Provide the (x, y) coordinate of the cell's center where the given text is located.  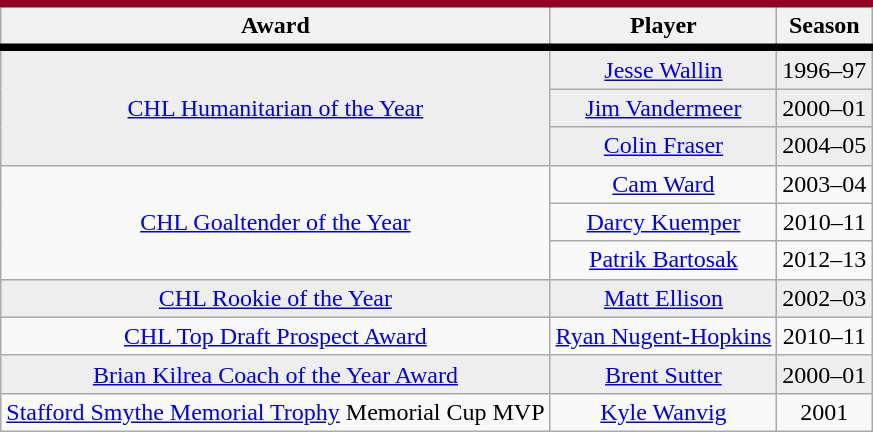
Brian Kilrea Coach of the Year Award (276, 374)
1996–97 (824, 68)
2002–03 (824, 298)
2003–04 (824, 184)
CHL Rookie of the Year (276, 298)
2012–13 (824, 260)
Matt Ellison (664, 298)
Colin Fraser (664, 146)
Kyle Wanvig (664, 412)
Cam Ward (664, 184)
Patrik Bartosak (664, 260)
Ryan Nugent-Hopkins (664, 336)
Player (664, 26)
CHL Goaltender of the Year (276, 222)
Jesse Wallin (664, 68)
Brent Sutter (664, 374)
CHL Humanitarian of the Year (276, 106)
Award (276, 26)
CHL Top Draft Prospect Award (276, 336)
Darcy Kuemper (664, 222)
2004–05 (824, 146)
Season (824, 26)
Stafford Smythe Memorial Trophy Memorial Cup MVP (276, 412)
2001 (824, 412)
Jim Vandermeer (664, 108)
